Capture the cell that displays the provided text and extract its [x, y] central coordinate. 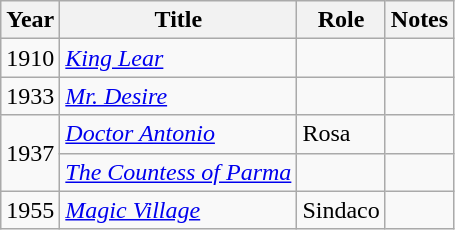
Doctor Antonio [178, 134]
1933 [30, 96]
1910 [30, 58]
1955 [30, 210]
Notes [419, 20]
1937 [30, 153]
Magic Village [178, 210]
King Lear [178, 58]
Title [178, 20]
Sindaco [341, 210]
Rosa [341, 134]
Mr. Desire [178, 96]
The Countess of Parma [178, 172]
Year [30, 20]
Role [341, 20]
